Find where the given text appears and provide that cell's center as (X, Y) coordinate. 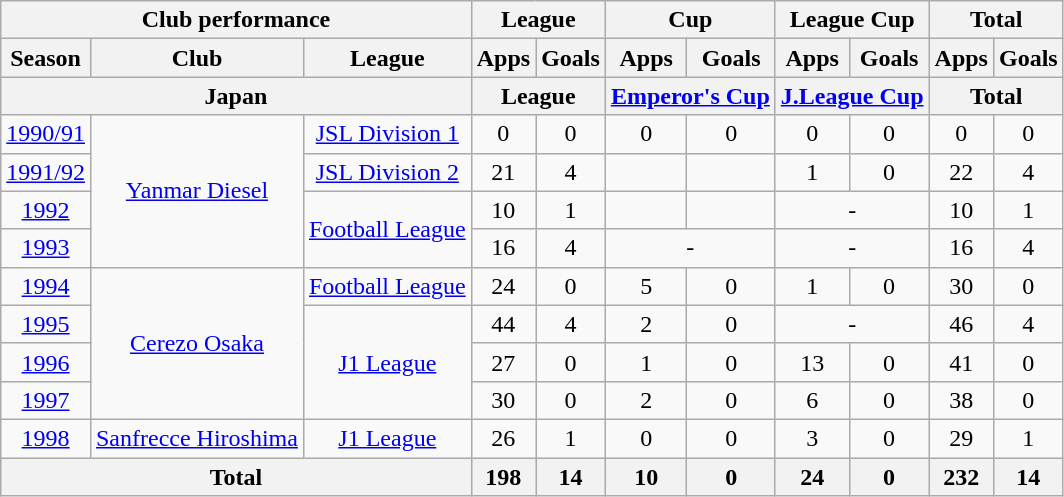
Sanfrecce Hiroshima (196, 438)
22 (961, 172)
1995 (46, 324)
Club performance (236, 20)
5 (646, 286)
198 (503, 477)
1994 (46, 286)
League Cup (852, 20)
1993 (46, 248)
Season (46, 58)
29 (961, 438)
Cup (690, 20)
J.League Cup (852, 96)
26 (503, 438)
1992 (46, 210)
Emperor's Cup (690, 96)
6 (812, 400)
1998 (46, 438)
1991/92 (46, 172)
1990/91 (46, 134)
Cerezo Osaka (196, 343)
Yanmar Diesel (196, 191)
21 (503, 172)
3 (812, 438)
38 (961, 400)
1997 (46, 400)
Club (196, 58)
JSL Division 2 (387, 172)
1996 (46, 362)
27 (503, 362)
46 (961, 324)
Japan (236, 96)
41 (961, 362)
232 (961, 477)
44 (503, 324)
13 (812, 362)
JSL Division 1 (387, 134)
